Extract the [x, y] coordinate from the center of the cell holding the provided text.  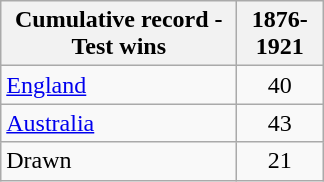
1876-1921 [280, 34]
Cumulative record - Test wins [119, 34]
England [119, 85]
43 [280, 123]
Australia [119, 123]
21 [280, 161]
Drawn [119, 161]
40 [280, 85]
